From the cell containing the given text, extract its center point as (X, Y) coordinate. 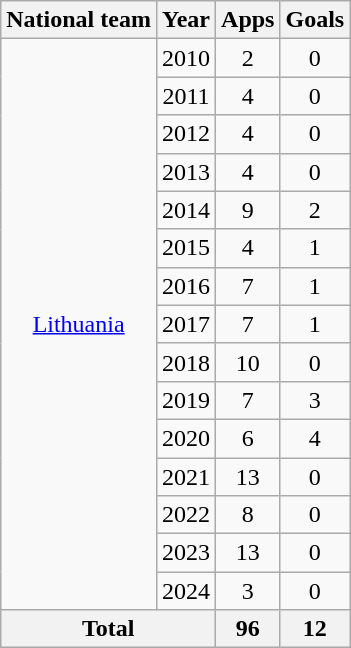
2014 (186, 210)
9 (248, 210)
Lithuania (79, 324)
2017 (186, 324)
2021 (186, 477)
2023 (186, 553)
12 (315, 629)
2011 (186, 96)
2015 (186, 248)
Apps (248, 20)
6 (248, 438)
8 (248, 515)
2010 (186, 58)
2012 (186, 134)
2022 (186, 515)
Goals (315, 20)
2018 (186, 362)
2016 (186, 286)
96 (248, 629)
Total (108, 629)
Year (186, 20)
National team (79, 20)
2013 (186, 172)
2019 (186, 400)
2024 (186, 591)
2020 (186, 438)
10 (248, 362)
